Pinpoint the cell where the given text exists, returning its (x, y) midpoint coordinate. 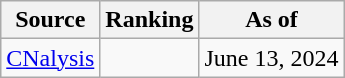
June 13, 2024 (272, 58)
CNalysis (50, 58)
As of (272, 20)
Source (50, 20)
Ranking (150, 20)
